Output the (X, Y) coordinate of the center of the cell containing the given text.  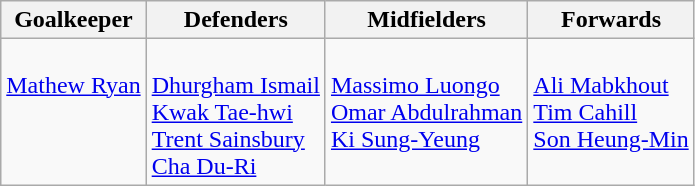
Midfielders (426, 20)
Massimo Luongo Omar Abdulrahman Ki Sung-Yeung (426, 112)
Goalkeeper (74, 20)
Ali Mabkhout Tim Cahill Son Heung-Min (611, 112)
Mathew Ryan (74, 112)
Dhurgham Ismail Kwak Tae-hwi Trent Sainsbury Cha Du-Ri (236, 112)
Forwards (611, 20)
Defenders (236, 20)
